Capture the cell that displays the provided text and extract its (X, Y) central coordinate. 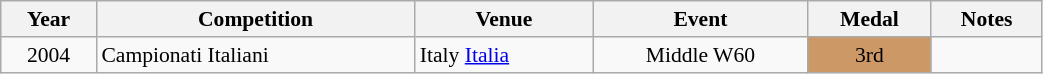
2004 (49, 55)
Venue (504, 19)
Year (49, 19)
Event (700, 19)
Notes (986, 19)
Medal (870, 19)
Italy Italia (504, 55)
Competition (255, 19)
Campionati Italiani (255, 55)
3rd (870, 55)
Middle W60 (700, 55)
